Extract the (x, y) coordinate from the center of the cell holding the provided text.  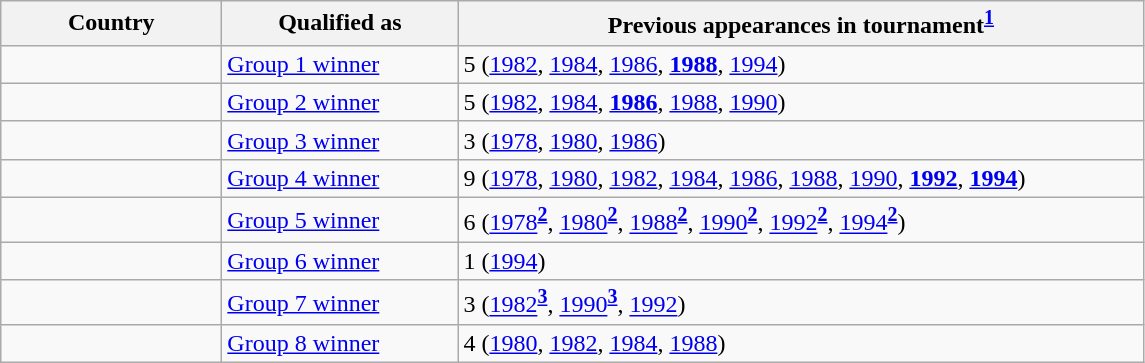
6 (19782, 19802, 19882, 19902, 19922, 19942) (801, 220)
1 (1994) (801, 261)
Previous appearances in tournament1 (801, 24)
Group 4 winner (340, 178)
5 (1982, 1984, 1986, 1988, 1994) (801, 64)
Group 3 winner (340, 140)
4 (1980, 1982, 1984, 1988) (801, 344)
Group 5 winner (340, 220)
Country (112, 24)
Group 8 winner (340, 344)
Group 6 winner (340, 261)
3 (1978, 1980, 1986) (801, 140)
Group 1 winner (340, 64)
3 (19823, 19903, 1992) (801, 302)
Group 2 winner (340, 102)
Group 7 winner (340, 302)
9 (1978, 1980, 1982, 1984, 1986, 1988, 1990, 1992, 1994) (801, 178)
Qualified as (340, 24)
5 (1982, 1984, 1986, 1988, 1990) (801, 102)
